Find where the given text appears and provide that cell's center as (X, Y) coordinate. 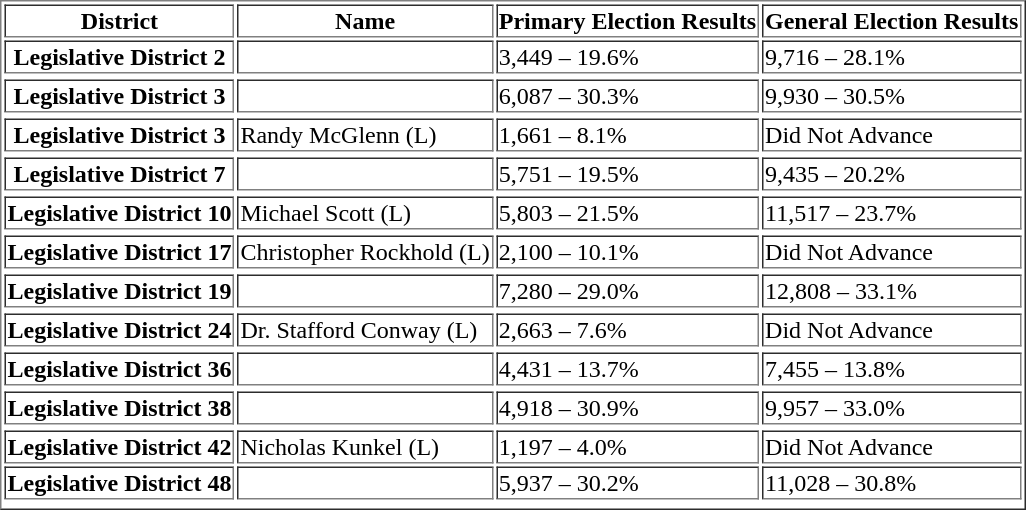
Legislative District 38 (119, 408)
Dr. Stafford Conway (L) (364, 330)
1,661 – 8.1% (628, 134)
Nicholas Kunkel (L) (364, 446)
9,930 – 30.5% (892, 96)
Legislative District 7 (119, 174)
Christopher Rockhold (L) (364, 252)
Legislative District 42 (119, 446)
2,663 – 7.6% (628, 330)
5,751 – 19.5% (628, 174)
Legislative District 17 (119, 252)
District (119, 20)
Legislative District 19 (119, 290)
1,197 – 4.0% (628, 446)
2,100 – 10.1% (628, 252)
General Election Results (892, 20)
3,449 – 19.6% (628, 56)
11,517 – 23.7% (892, 212)
6,087 – 30.3% (628, 96)
5,937 – 30.2% (628, 482)
Legislative District 24 (119, 330)
Legislative District 10 (119, 212)
9,435 – 20.2% (892, 174)
Name (364, 20)
12,808 – 33.1% (892, 290)
9,957 – 33.0% (892, 408)
7,280 – 29.0% (628, 290)
Michael Scott (L) (364, 212)
11,028 – 30.8% (892, 482)
Legislative District 48 (119, 482)
5,803 – 21.5% (628, 212)
Randy McGlenn (L) (364, 134)
4,918 – 30.9% (628, 408)
4,431 – 13.7% (628, 368)
9,716 – 28.1% (892, 56)
7,455 – 13.8% (892, 368)
Legislative District 2 (119, 56)
Primary Election Results (628, 20)
Legislative District 36 (119, 368)
